Extract the (X, Y) coordinate from the center of the cell holding the provided text.  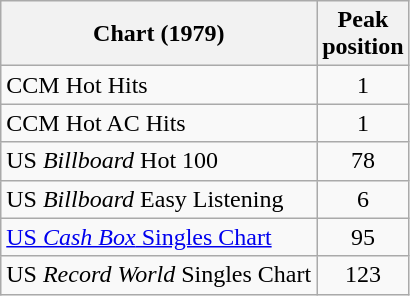
6 (363, 199)
US Cash Box Singles Chart (159, 237)
Chart (1979) (159, 34)
US Record World Singles Chart (159, 275)
CCM Hot Hits (159, 85)
78 (363, 161)
CCM Hot AC Hits (159, 123)
Peakposition (363, 34)
US Billboard Easy Listening (159, 199)
123 (363, 275)
US Billboard Hot 100 (159, 161)
95 (363, 237)
